For the text-containing cell, return its midpoint in [x, y] coordinate format. 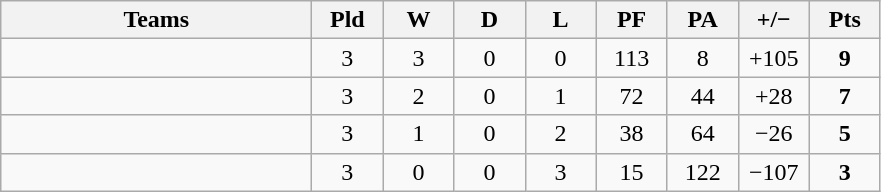
44 [702, 96]
L [560, 20]
PA [702, 20]
15 [632, 172]
−107 [774, 172]
Pts [844, 20]
Teams [156, 20]
−26 [774, 134]
8 [702, 58]
122 [702, 172]
+/− [774, 20]
+105 [774, 58]
7 [844, 96]
PF [632, 20]
Pld [348, 20]
5 [844, 134]
+28 [774, 96]
64 [702, 134]
9 [844, 58]
113 [632, 58]
72 [632, 96]
38 [632, 134]
D [490, 20]
W [418, 20]
